Output the [X, Y] coordinate of the center of the cell containing the given text.  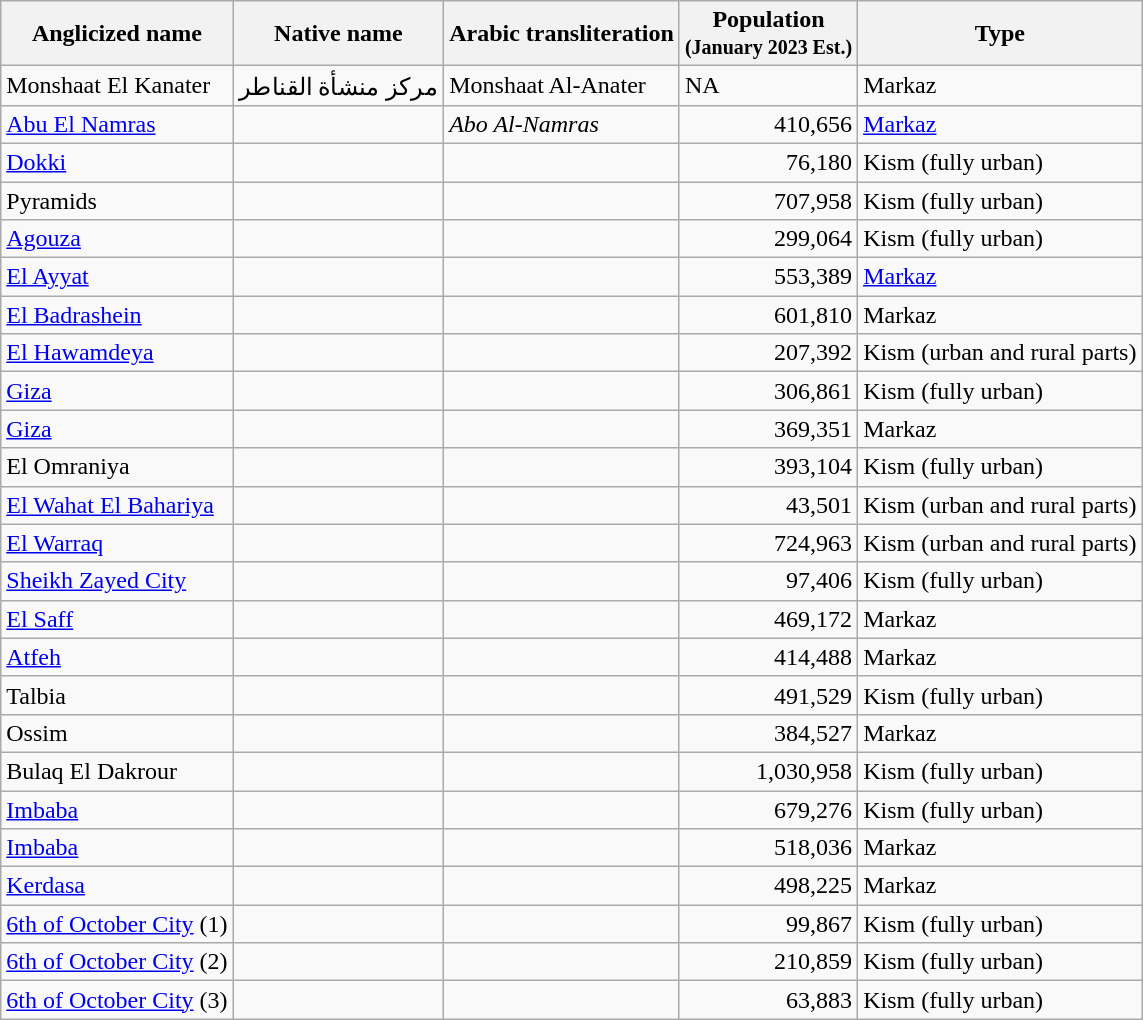
6th of October City (2) [117, 962]
NA [768, 86]
Abo Al-Namras [562, 124]
El Wahat El Bahariya [117, 505]
Native name [338, 34]
707,958 [768, 201]
Type [1000, 34]
393,104 [768, 467]
601,810 [768, 315]
El Badrashein [117, 315]
43,501 [768, 505]
553,389 [768, 277]
Kerdasa [117, 886]
Monshaat El Kanater [117, 86]
Population(January 2023 Est.) [768, 34]
El Saff [117, 619]
306,861 [768, 391]
Agouza [117, 239]
6th of October City (3) [117, 1000]
Sheikh Zayed City [117, 581]
210,859 [768, 962]
Talbia [117, 695]
مركز منشأة القناطر [338, 86]
76,180 [768, 162]
Dokki [117, 162]
384,527 [768, 733]
491,529 [768, 695]
63,883 [768, 1000]
Monshaat Al-Anater [562, 86]
Atfeh [117, 657]
El Hawamdeya [117, 353]
El Warraq [117, 543]
Arabic transliteration [562, 34]
Pyramids [117, 201]
369,351 [768, 429]
207,392 [768, 353]
El Omraniya [117, 467]
Anglicized name [117, 34]
724,963 [768, 543]
498,225 [768, 886]
1,030,958 [768, 771]
Ossim [117, 733]
99,867 [768, 924]
97,406 [768, 581]
410,656 [768, 124]
414,488 [768, 657]
679,276 [768, 809]
El Ayyat [117, 277]
469,172 [768, 619]
Bulaq El Dakrour [117, 771]
299,064 [768, 239]
6th of October City (1) [117, 924]
518,036 [768, 848]
Abu El Namras [117, 124]
